Pinpoint the cell where the given text exists, returning its (X, Y) midpoint coordinate. 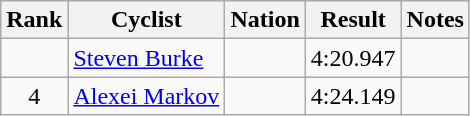
4 (34, 96)
Notes (435, 20)
Nation (265, 20)
Rank (34, 20)
4:24.149 (353, 96)
Alexei Markov (146, 96)
4:20.947 (353, 58)
Cyclist (146, 20)
Result (353, 20)
Steven Burke (146, 58)
